For the text-containing cell, return its midpoint in [x, y] coordinate format. 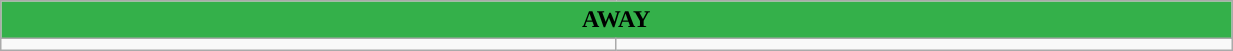
AWAY [616, 20]
